Detect which cell encompasses the target text, then output its (x, y) center coordinate. 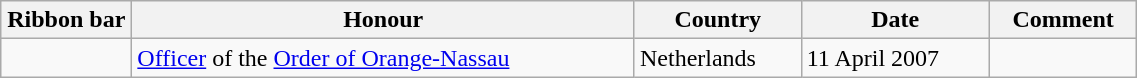
Ribbon bar (66, 20)
Officer of the Order of Orange-Nassau (384, 58)
11 April 2007 (895, 58)
Country (718, 20)
Comment (1062, 20)
Netherlands (718, 58)
Honour (384, 20)
Date (895, 20)
